Determine the [X, Y] coordinate at the center of the cell enclosing the given text.  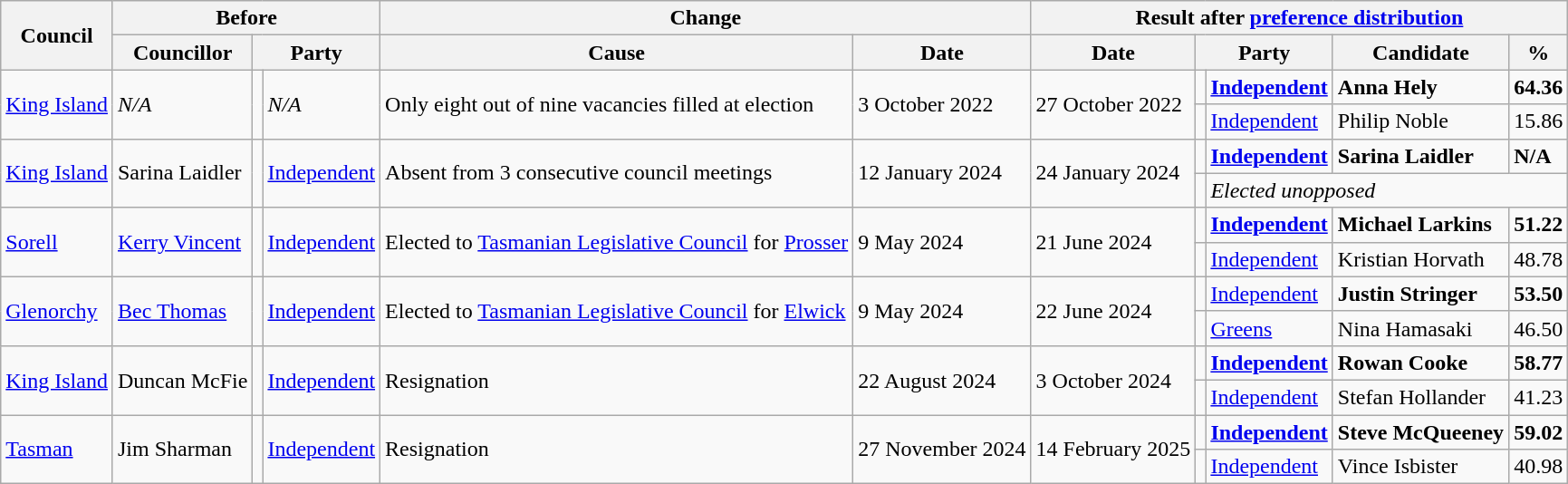
Elected to Tasmanian Legislative Council for Prosser [617, 242]
40.98 [1538, 467]
Council [57, 35]
27 November 2024 [942, 450]
Cause [617, 53]
Candidate [1420, 53]
58.77 [1538, 363]
Rowan Cooke [1420, 363]
Result after preference distribution [1299, 18]
22 June 2024 [1113, 311]
21 June 2024 [1113, 242]
22 August 2024 [942, 380]
Greens [1269, 328]
48.78 [1538, 259]
Kristian Horvath [1420, 259]
14 February 2025 [1113, 450]
Sorell [57, 242]
15.86 [1538, 121]
Anna Hely [1420, 87]
Only eight out of nine vacancies filled at election [617, 104]
Steve McQueeney [1420, 432]
Glenorchy [57, 311]
Bec Thomas [182, 311]
41.23 [1538, 397]
Stefan Hollander [1420, 397]
Change [706, 18]
59.02 [1538, 432]
Jim Sharman [182, 450]
27 October 2022 [1113, 104]
Philip Noble [1420, 121]
Councillor [182, 53]
Vince Isbister [1420, 467]
53.50 [1538, 294]
3 October 2024 [1113, 380]
Tasman [57, 450]
Michael Larkins [1420, 225]
Before [246, 18]
24 January 2024 [1113, 173]
12 January 2024 [942, 173]
% [1538, 53]
Elected to Tasmanian Legislative Council for Elwick [617, 311]
Nina Hamasaki [1420, 328]
Duncan McFie [182, 380]
46.50 [1538, 328]
51.22 [1538, 225]
Justin Stringer [1420, 294]
Absent from 3 consecutive council meetings [617, 173]
Elected unopposed [1387, 190]
64.36 [1538, 87]
3 October 2022 [942, 104]
Kerry Vincent [182, 242]
